Pinpoint the cell where the given text exists, returning its [X, Y] midpoint coordinate. 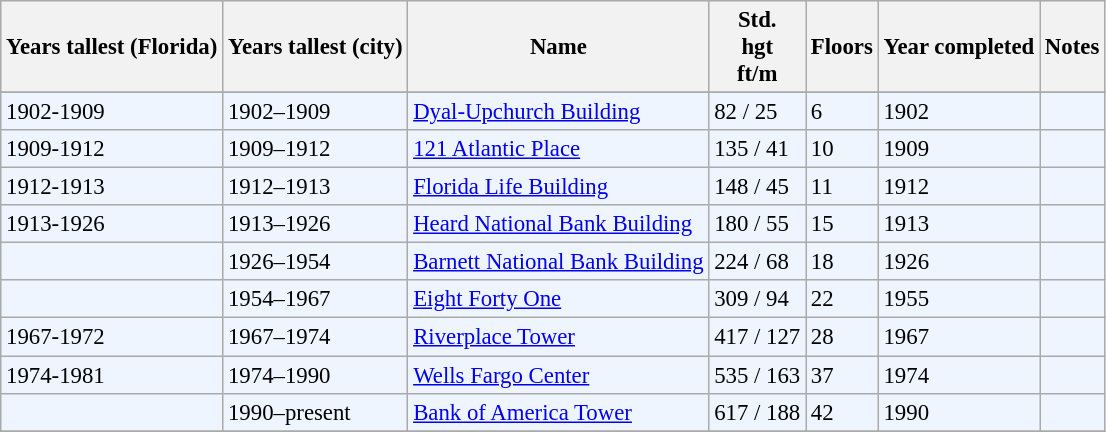
535 / 163 [758, 375]
Bank of America Tower [558, 412]
417 / 127 [758, 337]
1967-1972 [112, 337]
224 / 68 [758, 262]
1955 [958, 299]
15 [842, 224]
1967–1974 [316, 337]
1974–1990 [316, 375]
309 / 94 [758, 299]
Name [558, 47]
1990 [958, 412]
Heard National Bank Building [558, 224]
617 / 188 [758, 412]
1913-1926 [112, 224]
1912-1913 [112, 187]
82 / 25 [758, 112]
180 / 55 [758, 224]
37 [842, 375]
1974 [958, 375]
Florida Life Building [558, 187]
Riverplace Tower [558, 337]
Wells Fargo Center [558, 375]
Floors [842, 47]
1909 [958, 149]
18 [842, 262]
1912–1913 [316, 187]
1912 [958, 187]
42 [842, 412]
1909–1912 [316, 149]
1954–1967 [316, 299]
22 [842, 299]
Years tallest (city) [316, 47]
1990–present [316, 412]
10 [842, 149]
1902 [958, 112]
135 / 41 [758, 149]
6 [842, 112]
1926–1954 [316, 262]
148 / 45 [758, 187]
28 [842, 337]
Dyal-Upchurch Building [558, 112]
1974-1981 [112, 375]
1909-1912 [112, 149]
Year completed [958, 47]
Notes [1072, 47]
1913 [958, 224]
1902–1909 [316, 112]
Years tallest (Florida) [112, 47]
Barnett National Bank Building [558, 262]
1902-1909 [112, 112]
121 Atlantic Place [558, 149]
11 [842, 187]
Std.hgtft/m [758, 47]
1913–1926 [316, 224]
1967 [958, 337]
1926 [958, 262]
Eight Forty One [558, 299]
